Extract the [x, y] coordinate from the center of the cell holding the provided text.  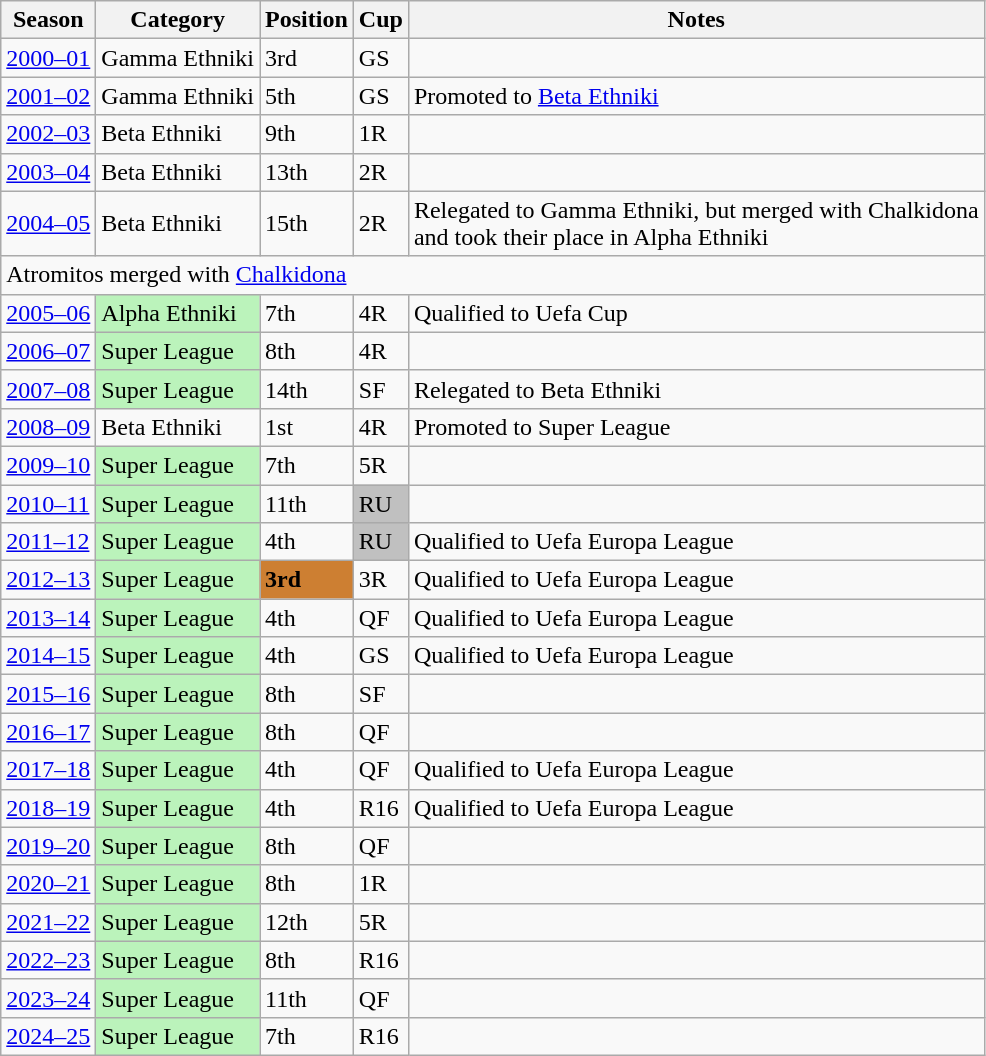
2016–17 [48, 732]
2015–16 [48, 694]
13th [307, 172]
Relegated to Beta Ethniki [696, 389]
3R [380, 580]
2013–14 [48, 618]
1st [307, 427]
12th [307, 922]
2024–25 [48, 1036]
Cup [380, 20]
2007–08 [48, 389]
2011–12 [48, 542]
2014–15 [48, 656]
2000–01 [48, 58]
2003–04 [48, 172]
2008–09 [48, 427]
2019–20 [48, 846]
2004–05 [48, 224]
Qualified to Uefa Cup [696, 313]
2010–11 [48, 503]
Season [48, 20]
Position [307, 20]
5th [307, 96]
2018–19 [48, 808]
Relegated to Gamma Ethniki, but merged with Chalkidonaand took their place in Alpha Ethniki [696, 224]
Notes [696, 20]
Alpha Ethniki [178, 313]
2020–21 [48, 884]
2005–06 [48, 313]
15th [307, 224]
9th [307, 134]
Atromitos merged with Chalkidona [492, 275]
2009–10 [48, 465]
14th [307, 389]
2002–03 [48, 134]
2023–24 [48, 998]
Promoted to Super League [696, 427]
2001–02 [48, 96]
2012–13 [48, 580]
2021–22 [48, 922]
Promoted to Beta Ethniki [696, 96]
2022–23 [48, 960]
2006–07 [48, 351]
Category [178, 20]
2017–18 [48, 770]
